Find where the given text appears and provide that cell's center as [X, Y] coordinate. 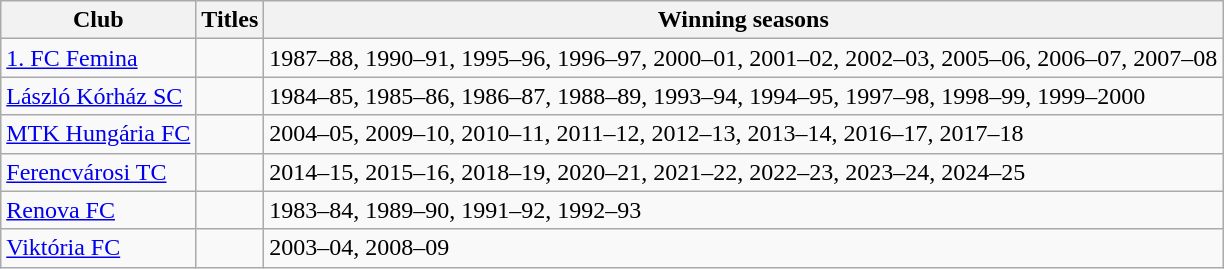
Titles [230, 20]
Renova FC [98, 210]
1. FC Femina [98, 58]
Club [98, 20]
László Kórház SC [98, 96]
2003–04, 2008–09 [744, 248]
1987–88, 1990–91, 1995–96, 1996–97, 2000–01, 2001–02, 2002–03, 2005–06, 2006–07, 2007–08 [744, 58]
Winning seasons [744, 20]
2014–15, 2015–16, 2018–19, 2020–21, 2021–22, 2022–23, 2023–24, 2024–25 [744, 172]
1984–85, 1985–86, 1986–87, 1988–89, 1993–94, 1994–95, 1997–98, 1998–99, 1999–2000 [744, 96]
Viktória FC [98, 248]
2004–05, 2009–10, 2010–11, 2011–12, 2012–13, 2013–14, 2016–17, 2017–18 [744, 134]
Ferencvárosi TC [98, 172]
1983–84, 1989–90, 1991–92, 1992–93 [744, 210]
MTK Hungária FC [98, 134]
